From the cell containing the given text, extract its center point as (X, Y) coordinate. 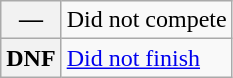
Did not compete (146, 20)
— (31, 20)
Did not finish (146, 58)
DNF (31, 58)
